Extract the [x, y] coordinate from the center of the cell holding the provided text.  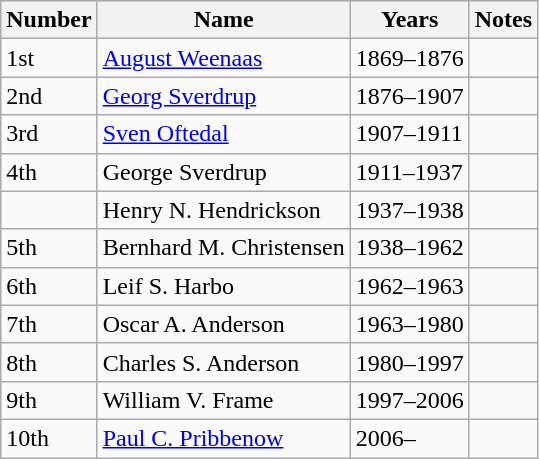
Name [224, 20]
William V. Frame [224, 400]
9th [49, 400]
1997–2006 [410, 400]
1963–1980 [410, 324]
1st [49, 58]
Sven Oftedal [224, 134]
Notes [503, 20]
Georg Sverdrup [224, 96]
1876–1907 [410, 96]
1937–1938 [410, 210]
Henry N. Hendrickson [224, 210]
6th [49, 286]
1962–1963 [410, 286]
3rd [49, 134]
Years [410, 20]
1869–1876 [410, 58]
Number [49, 20]
1911–1937 [410, 172]
1907–1911 [410, 134]
2006– [410, 438]
1980–1997 [410, 362]
10th [49, 438]
August Weenaas [224, 58]
Leif S. Harbo [224, 286]
Paul C. Pribbenow [224, 438]
Charles S. Anderson [224, 362]
2nd [49, 96]
Bernhard M. Christensen [224, 248]
8th [49, 362]
Oscar A. Anderson [224, 324]
George Sverdrup [224, 172]
4th [49, 172]
7th [49, 324]
5th [49, 248]
1938–1962 [410, 248]
